Detect which cell encompasses the target text, then output its (x, y) center coordinate. 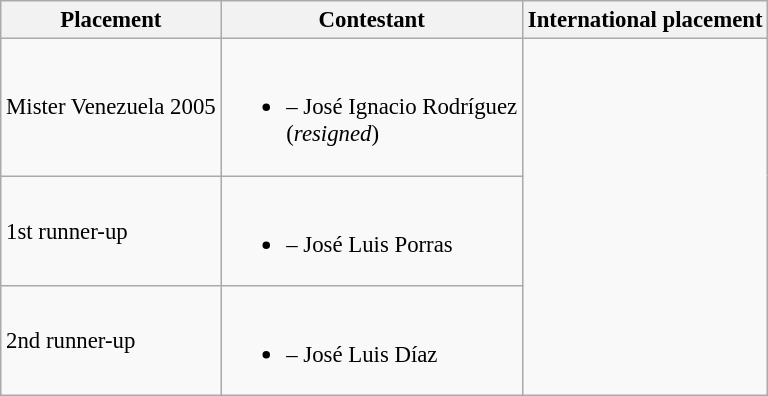
1st runner-up (111, 231)
Placement (111, 20)
– José Ignacio Rodríguez(resigned) (372, 108)
– José Luis Porras (372, 231)
– José Luis Díaz (372, 341)
Contestant (372, 20)
International placement (644, 20)
Mister Venezuela 2005 (111, 108)
2nd runner-up (111, 341)
